For the text-containing cell, return its midpoint in (X, Y) coordinate format. 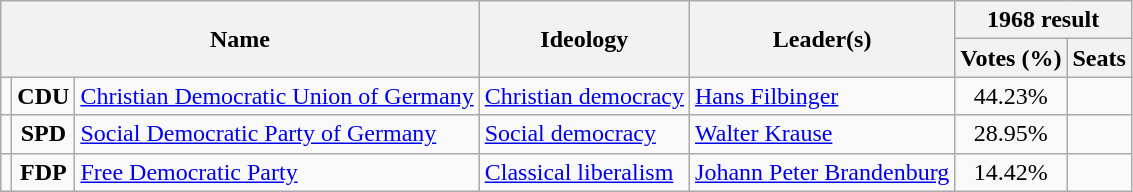
Christian Democratic Union of Germany (277, 96)
Votes (%) (1011, 58)
Free Democratic Party (277, 172)
FDP (44, 172)
Hans Filbinger (822, 96)
Johann Peter Brandenburg (822, 172)
SPD (44, 134)
Social Democratic Party of Germany (277, 134)
CDU (44, 96)
Christian democracy (584, 96)
Social democracy (584, 134)
28.95% (1011, 134)
Classical liberalism (584, 172)
1968 result (1044, 20)
14.42% (1011, 172)
Walter Krause (822, 134)
44.23% (1011, 96)
Ideology (584, 39)
Leader(s) (822, 39)
Name (240, 39)
Seats (1099, 58)
